Locate the cell with the specified text and output its (X, Y) center coordinate. 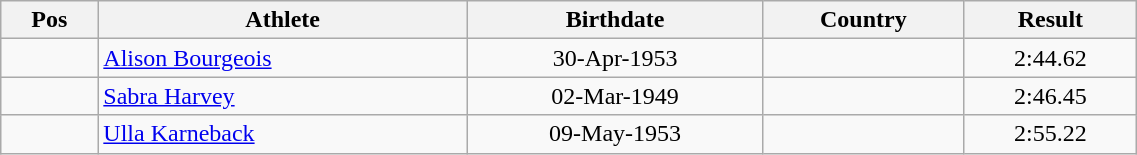
Sabra Harvey (283, 96)
2:55.22 (1050, 134)
Birthdate (616, 20)
Result (1050, 20)
Pos (50, 20)
2:44.62 (1050, 58)
Athlete (283, 20)
Country (864, 20)
02-Mar-1949 (616, 96)
Ulla Karneback (283, 134)
2:46.45 (1050, 96)
30-Apr-1953 (616, 58)
09-May-1953 (616, 134)
Alison Bourgeois (283, 58)
